Provide the [x, y] coordinate of the cell's center where the given text is located.  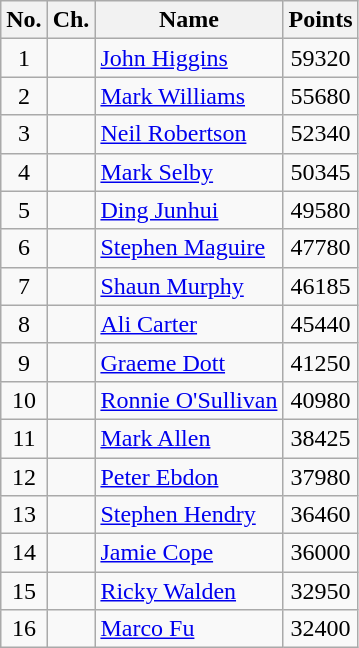
John Higgins [189, 58]
6 [24, 248]
9 [24, 362]
10 [24, 400]
32950 [320, 591]
Ronnie O'Sullivan [189, 400]
Mark Selby [189, 172]
32400 [320, 629]
Ricky Walden [189, 591]
11 [24, 438]
7 [24, 286]
Stephen Hendry [189, 515]
Ding Junhui [189, 210]
47780 [320, 248]
52340 [320, 134]
Mark Allen [189, 438]
Graeme Dott [189, 362]
40980 [320, 400]
2 [24, 96]
45440 [320, 324]
No. [24, 20]
16 [24, 629]
49580 [320, 210]
Name [189, 20]
5 [24, 210]
1 [24, 58]
Ch. [71, 20]
13 [24, 515]
37980 [320, 477]
55680 [320, 96]
Stephen Maguire [189, 248]
Jamie Cope [189, 553]
Marco Fu [189, 629]
Neil Robertson [189, 134]
46185 [320, 286]
Shaun Murphy [189, 286]
59320 [320, 58]
12 [24, 477]
Mark Williams [189, 96]
14 [24, 553]
8 [24, 324]
Peter Ebdon [189, 477]
4 [24, 172]
15 [24, 591]
41250 [320, 362]
38425 [320, 438]
36000 [320, 553]
Ali Carter [189, 324]
50345 [320, 172]
3 [24, 134]
Points [320, 20]
36460 [320, 515]
